Return (x, y) of the center of cell containing provided text 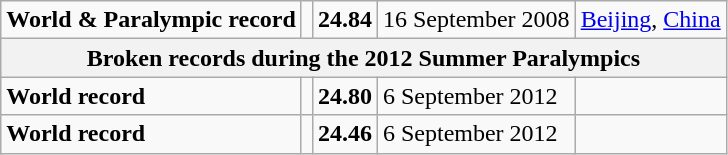
Beijing, China (650, 20)
World & Paralympic record (152, 20)
24.80 (344, 96)
16 September 2008 (476, 20)
24.84 (344, 20)
24.46 (344, 134)
Broken records during the 2012 Summer Paralympics (364, 58)
